Return (x, y) of the center of cell containing provided text 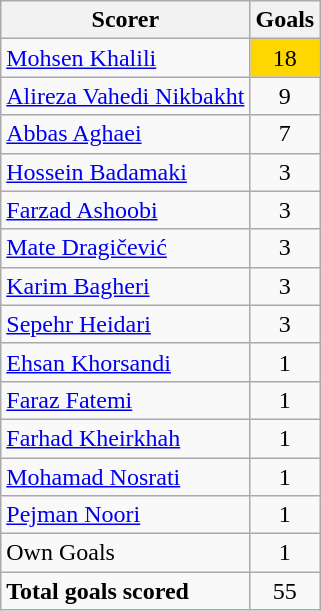
Farzad Ashoobi (126, 210)
Mate Dragičević (126, 248)
Hossein Badamaki (126, 172)
Scorer (126, 20)
Ehsan Khorsandi (126, 362)
55 (285, 591)
Pejman Noori (126, 515)
18 (285, 58)
Alireza Vahedi Nikbakht (126, 96)
Karim Bagheri (126, 286)
Own Goals (126, 553)
Farhad Kheirkhah (126, 438)
Sepehr Heidari (126, 324)
Mohamad Nosrati (126, 477)
Total goals scored (126, 591)
Faraz Fatemi (126, 400)
7 (285, 134)
Goals (285, 20)
Mohsen Khalili (126, 58)
Abbas Aghaei (126, 134)
9 (285, 96)
